Scan for the cell matching the given text and deliver its (X, Y) coordinate at center. 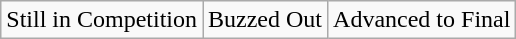
Still in Competition (102, 20)
Advanced to Final (422, 20)
Buzzed Out (264, 20)
